Identify which cell holds the provided text, then report its (x, y) central coordinate. 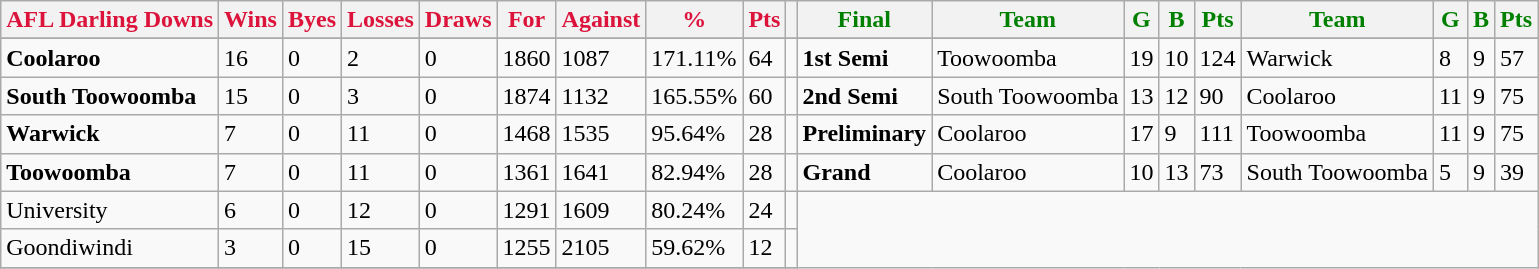
90 (1218, 96)
2105 (601, 248)
Final (864, 20)
Losses (381, 20)
19 (1142, 58)
For (526, 20)
1874 (526, 96)
17 (1142, 134)
Wins (251, 20)
1st Semi (864, 58)
59.62% (694, 248)
60 (764, 96)
1609 (601, 210)
57 (1516, 58)
171.11% (694, 58)
1132 (601, 96)
24 (764, 210)
82.94% (694, 172)
124 (1218, 58)
University (110, 210)
165.55% (694, 96)
111 (1218, 134)
Byes (312, 20)
6 (251, 210)
AFL Darling Downs (110, 20)
1468 (526, 134)
Goondiwindi (110, 248)
2 (381, 58)
1255 (526, 248)
% (694, 20)
Grand (864, 172)
2nd Semi (864, 96)
1087 (601, 58)
1860 (526, 58)
Draws (458, 20)
80.24% (694, 210)
73 (1218, 172)
95.64% (694, 134)
8 (1450, 58)
Against (601, 20)
64 (764, 58)
39 (1516, 172)
1641 (601, 172)
16 (251, 58)
1291 (526, 210)
Preliminary (864, 134)
1535 (601, 134)
1361 (526, 172)
5 (1450, 172)
